Return the (x, y) coordinate for the center point of the cell that contains the specified text.  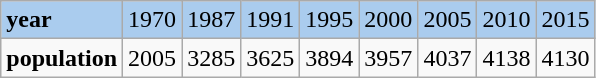
year (62, 20)
3894 (330, 58)
2015 (566, 20)
3625 (270, 58)
3285 (212, 58)
1987 (212, 20)
4130 (566, 58)
3957 (388, 58)
2000 (388, 20)
1995 (330, 20)
4037 (448, 58)
1970 (152, 20)
4138 (506, 58)
population (62, 58)
2010 (506, 20)
1991 (270, 20)
